Output the (x, y) coordinate of the center of the cell containing the given text.  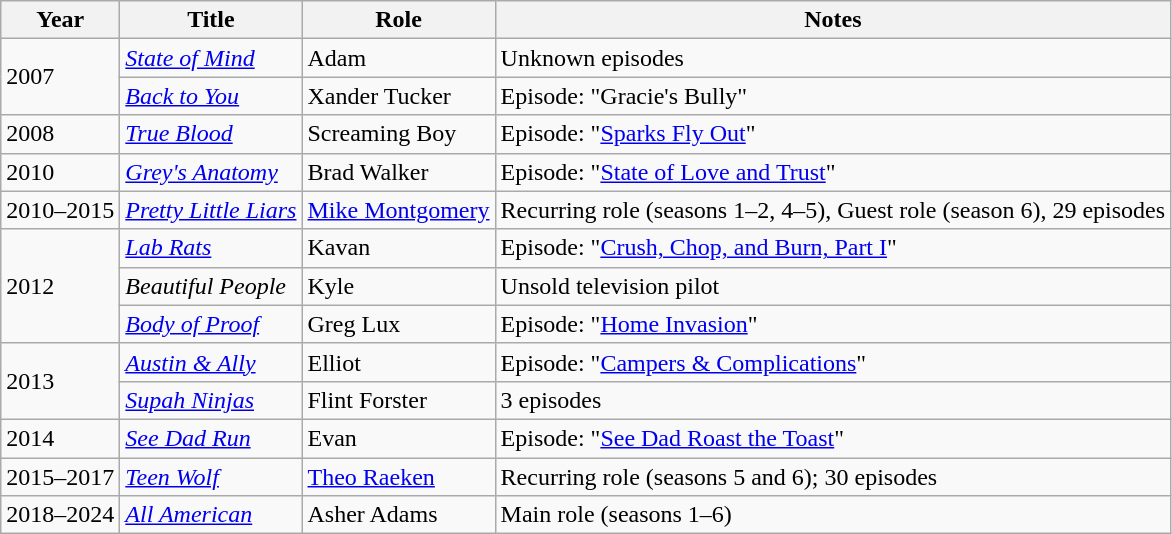
Evan (398, 438)
2015–2017 (60, 477)
Episode: "Gracie's Bully" (833, 96)
2013 (60, 381)
True Blood (211, 134)
State of Mind (211, 58)
Back to You (211, 96)
All American (211, 515)
See Dad Run (211, 438)
Grey's Anatomy (211, 172)
3 episodes (833, 400)
Episode: "See Dad Roast the Toast" (833, 438)
Episode: "Home Invasion" (833, 324)
Theo Raeken (398, 477)
Flint Forster (398, 400)
Role (398, 20)
Lab Rats (211, 248)
Beautiful People (211, 286)
Brad Walker (398, 172)
Body of Proof (211, 324)
Title (211, 20)
Asher Adams (398, 515)
Greg Lux (398, 324)
Xander Tucker (398, 96)
Notes (833, 20)
Mike Montgomery (398, 210)
2014 (60, 438)
Teen Wolf (211, 477)
Episode: "Campers & Complications" (833, 362)
Unsold television pilot (833, 286)
Episode: "State of Love and Trust" (833, 172)
2012 (60, 286)
Episode: "Crush, Chop, and Burn, Part I" (833, 248)
Recurring role (seasons 1–2, 4–5), Guest role (season 6), 29 episodes (833, 210)
Austin & Ally (211, 362)
Adam (398, 58)
2010–2015 (60, 210)
2008 (60, 134)
Screaming Boy (398, 134)
Unknown episodes (833, 58)
Elliot (398, 362)
Main role (seasons 1–6) (833, 515)
2010 (60, 172)
Episode: "Sparks Fly Out" (833, 134)
2007 (60, 77)
Supah Ninjas (211, 400)
Kavan (398, 248)
Year (60, 20)
Pretty Little Liars (211, 210)
Recurring role (seasons 5 and 6); 30 episodes (833, 477)
2018–2024 (60, 515)
Kyle (398, 286)
